Extract the [X, Y] coordinate from the center of the cell holding the provided text.  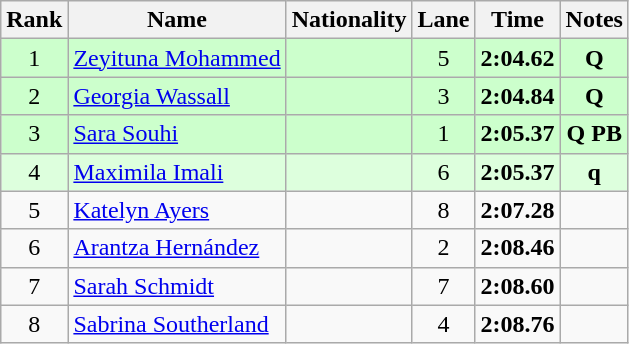
Sara Souhi [177, 134]
Q PB [594, 134]
Zeyituna Mohammed [177, 58]
Lane [444, 20]
q [594, 172]
Nationality [349, 20]
2:08.46 [518, 248]
2:08.76 [518, 324]
Arantza Hernández [177, 248]
2:04.84 [518, 96]
Sabrina Southerland [177, 324]
Katelyn Ayers [177, 210]
Rank [34, 20]
Georgia Wassall [177, 96]
Maximila Imali [177, 172]
2:07.28 [518, 210]
2:08.60 [518, 286]
2:04.62 [518, 58]
Notes [594, 20]
Sarah Schmidt [177, 286]
Time [518, 20]
Name [177, 20]
